Provide the [X, Y] coordinate of the cell's center where the given text is located.  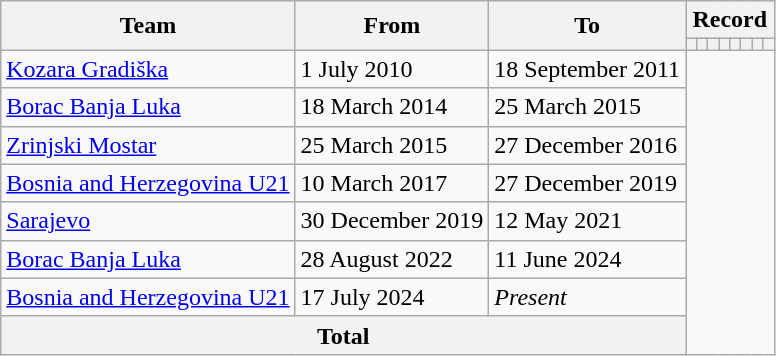
27 December 2019 [588, 183]
12 May 2021 [588, 221]
To [588, 26]
17 July 2024 [392, 297]
Team [148, 26]
1 July 2010 [392, 69]
18 March 2014 [392, 107]
10 March 2017 [392, 183]
11 June 2024 [588, 259]
Present [588, 297]
Record [730, 20]
From [392, 26]
Kozara Gradiška [148, 69]
30 December 2019 [392, 221]
27 December 2016 [588, 145]
28 August 2022 [392, 259]
18 September 2011 [588, 69]
Total [344, 335]
Sarajevo [148, 221]
Zrinjski Mostar [148, 145]
